From the cell containing the given text, extract its center point as [X, Y] coordinate. 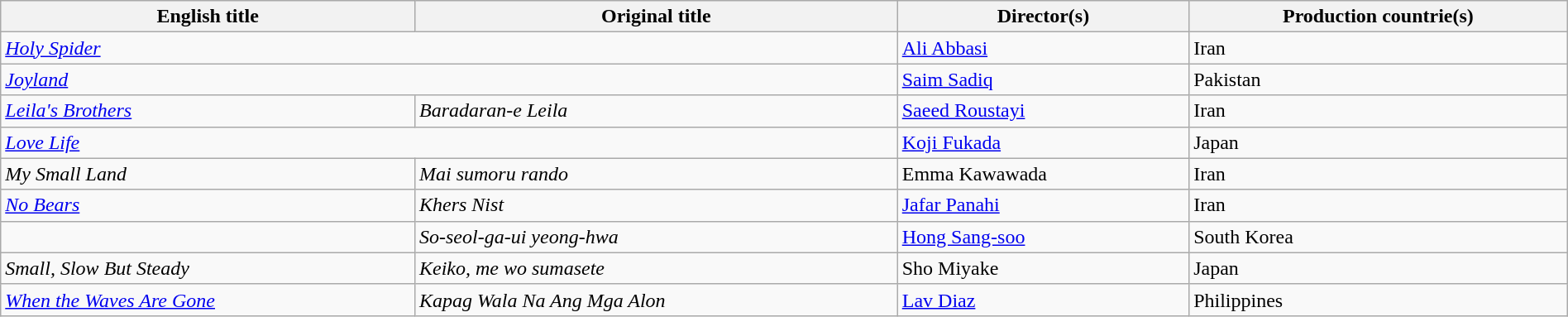
Mai sumoru rando [656, 174]
When the Waves Are Gone [208, 300]
So-seol-ga-ui yeong-hwa [656, 237]
Jafar Panahi [1043, 205]
Baradaran-e Leila [656, 111]
Emma Kawawada [1043, 174]
Saeed Roustayi [1043, 111]
Hong Sang-soo [1043, 237]
Original title [656, 17]
Saim Sadiq [1043, 79]
Philippines [1379, 300]
Khers Nist [656, 205]
Director(s) [1043, 17]
Leila's Brothers [208, 111]
Pakistan [1379, 79]
No Bears [208, 205]
Lav Diaz [1043, 300]
Love Life [449, 142]
English title [208, 17]
Kapag Wala Na Ang Mga Alon [656, 300]
Production countrie(s) [1379, 17]
Ali Abbasi [1043, 48]
Koji Fukada [1043, 142]
Joyland [449, 79]
Small, Slow But Steady [208, 268]
Keiko, me wo sumasete [656, 268]
My Small Land [208, 174]
Sho Miyake [1043, 268]
Holy Spider [449, 48]
South Korea [1379, 237]
